Determine the (X, Y) coordinate at the center of the cell enclosing the given text.  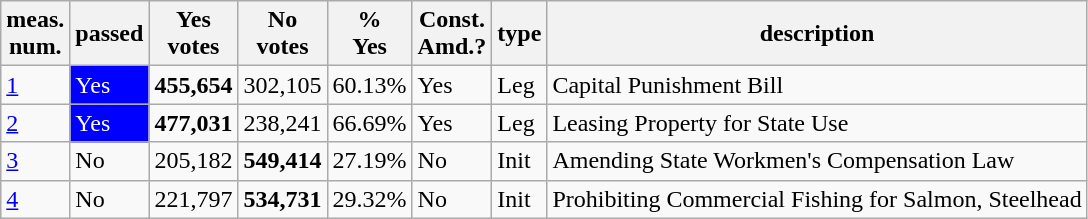
Yesvotes (194, 34)
%Yes (370, 34)
27.19% (370, 161)
60.13% (370, 85)
1 (36, 85)
2 (36, 123)
477,031 (194, 123)
3 (36, 161)
302,105 (282, 85)
type (520, 34)
221,797 (194, 199)
29.32% (370, 199)
66.69% (370, 123)
Capital Punishment Bill (817, 85)
Prohibiting Commercial Fishing for Salmon, Steelhead (817, 199)
Novotes (282, 34)
Leasing Property for State Use (817, 123)
Amending State Workmen's Compensation Law (817, 161)
238,241 (282, 123)
passed (110, 34)
205,182 (194, 161)
549,414 (282, 161)
meas.num. (36, 34)
534,731 (282, 199)
Const.Amd.? (452, 34)
455,654 (194, 85)
4 (36, 199)
description (817, 34)
